Provide the [X, Y] coordinate of the cell's center where the given text is located.  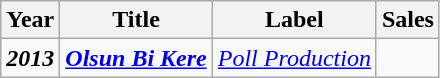
Olsun Bi Kere [136, 58]
Poll Production [294, 58]
Title [136, 20]
Label [294, 20]
Sales [408, 20]
Year [30, 20]
2013 [30, 58]
